For the text-containing cell, return its midpoint in (X, Y) coordinate format. 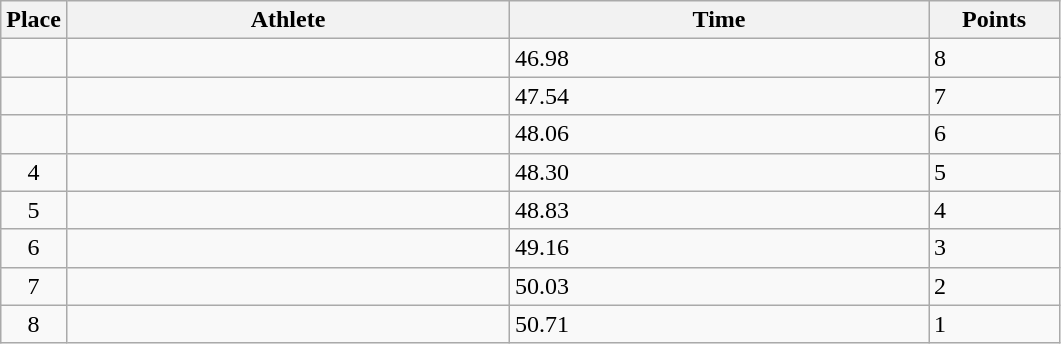
50.71 (720, 324)
49.16 (720, 248)
Place (34, 20)
2 (994, 286)
46.98 (720, 58)
1 (994, 324)
Points (994, 20)
48.83 (720, 210)
Time (720, 20)
48.30 (720, 172)
Athlete (288, 20)
47.54 (720, 96)
50.03 (720, 286)
48.06 (720, 134)
3 (994, 248)
